Provide the (X, Y) coordinate of the cell's center where the given text is located.  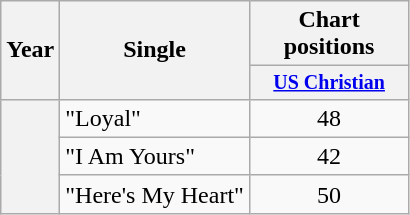
Single (155, 50)
US Christian (328, 82)
48 (328, 118)
42 (328, 156)
50 (328, 194)
"Loyal" (155, 118)
Year (30, 50)
"Here's My Heart" (155, 194)
"I Am Yours" (155, 156)
Chart positions (328, 34)
